Search for the cell housing the specified text and yield its [x, y] center coordinate. 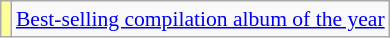
Best-selling compilation album of the year [200, 19]
